Scan for the cell matching the given text and deliver its (x, y) coordinate at center. 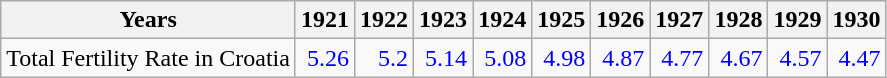
4.77 (680, 58)
4.57 (798, 58)
1926 (620, 20)
1923 (444, 20)
5.08 (502, 58)
4.47 (856, 58)
5.26 (324, 58)
4.87 (620, 58)
1927 (680, 20)
4.98 (562, 58)
5.14 (444, 58)
1928 (738, 20)
1925 (562, 20)
1924 (502, 20)
Total Fertility Rate in Croatia (148, 58)
1921 (324, 20)
Years (148, 20)
1929 (798, 20)
5.2 (384, 58)
4.67 (738, 58)
1930 (856, 20)
1922 (384, 20)
